Scan for the cell matching the given text and deliver its [X, Y] coordinate at center. 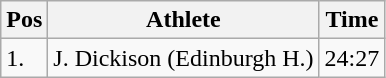
24:27 [352, 58]
Athlete [184, 20]
Pos [24, 20]
Time [352, 20]
1. [24, 58]
J. Dickison (Edinburgh H.) [184, 58]
